Detect which cell encompasses the target text, then output its (X, Y) center coordinate. 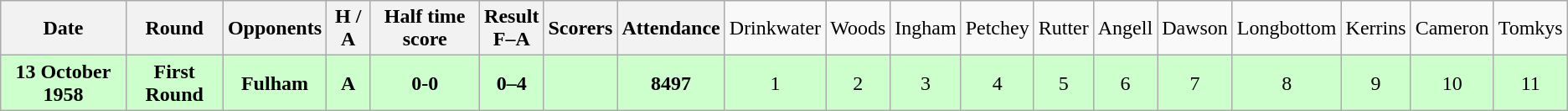
Scorers (580, 29)
A (348, 82)
8497 (671, 82)
11 (1530, 82)
5 (1064, 82)
0–4 (512, 82)
H / A (348, 29)
Date (64, 29)
Dawson (1195, 29)
Opponents (275, 29)
Angell (1125, 29)
7 (1195, 82)
0-0 (426, 82)
Tomkys (1530, 29)
Longbottom (1287, 29)
Rutter (1064, 29)
Drinkwater (775, 29)
Cameron (1452, 29)
Round (174, 29)
1 (775, 82)
First Round (174, 82)
4 (997, 82)
Ingham (926, 29)
3 (926, 82)
9 (1375, 82)
Half time score (426, 29)
13 October 1958 (64, 82)
Attendance (671, 29)
Woods (858, 29)
6 (1125, 82)
Fulham (275, 82)
Petchey (997, 29)
2 (858, 82)
8 (1287, 82)
ResultF–A (512, 29)
10 (1452, 82)
Kerrins (1375, 29)
